Output the (x, y) coordinate of the center of the cell containing the given text.  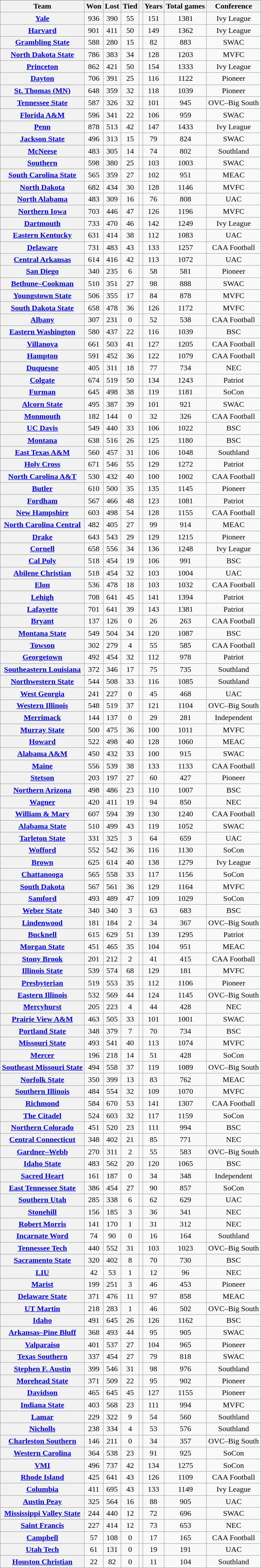
62 (153, 1200)
91 (153, 1453)
383 (112, 54)
568 (112, 1405)
Western Illinois (42, 705)
Southern (42, 163)
North Dakota State (42, 54)
1022 (186, 428)
591 (94, 356)
850 (186, 802)
251 (112, 1284)
Robert Morris (42, 1224)
506 (94, 296)
170 (112, 1224)
386 (94, 1188)
Grambling State (42, 42)
Idaho (42, 1321)
Sacramento State (42, 1260)
1433 (186, 127)
Lehigh (42, 597)
504 (112, 633)
925 (186, 1453)
368 (94, 1333)
Alcorn State (42, 404)
824 (186, 139)
58 (153, 271)
235 (112, 271)
615 (94, 935)
537 (112, 1345)
8 (130, 1260)
391 (112, 79)
495 (94, 404)
427 (186, 778)
Southeast Missouri State (42, 1067)
596 (94, 115)
Illinois State (42, 971)
309 (112, 199)
379 (112, 1031)
279 (112, 645)
489 (112, 898)
North Carolina A&T (42, 476)
683 (186, 910)
Lindenwood (42, 923)
502 (186, 1309)
Harvard (42, 30)
94 (153, 802)
695 (112, 1489)
Duquesne (42, 368)
1362 (186, 30)
1275 (186, 1465)
147 (153, 127)
857 (186, 1188)
Morehead State (42, 1381)
446 (112, 211)
Gardner–Webb (42, 1152)
580 (94, 332)
Morgan State (42, 947)
Missouri State (42, 1043)
Lost (112, 6)
52 (153, 320)
1060 (186, 742)
367 (186, 923)
583 (186, 1152)
901 (94, 30)
476 (112, 1296)
437 (112, 332)
142 (153, 223)
387 (112, 404)
Prairie View A&M (42, 1019)
130 (153, 814)
364 (94, 1453)
Mercyhurst (42, 1007)
584 (94, 1103)
Valparaiso (42, 1345)
588 (94, 42)
Stony Brook (42, 959)
1172 (186, 308)
Alabama State (42, 826)
453 (186, 1284)
Mercer (42, 1055)
530 (94, 476)
762 (186, 1079)
North Carolina Central (42, 525)
346 (112, 669)
1156 (186, 874)
Northern Iowa (42, 211)
Northern Colorado (42, 1128)
1011 (186, 730)
Utah Tech (42, 1550)
96 (186, 1272)
Delaware State (42, 1296)
522 (94, 742)
902 (186, 1381)
Florida A&M (42, 115)
1001 (186, 1019)
914 (186, 525)
Merrimack (42, 717)
Youngstown State (42, 296)
Presbyterian (42, 983)
463 (94, 1019)
184 (112, 923)
Jackson State (42, 139)
484 (94, 1091)
241 (94, 693)
21 (130, 1140)
154 (153, 67)
390 (112, 18)
581 (186, 271)
554 (112, 1091)
1023 (186, 1248)
9 (130, 1417)
1133 (186, 766)
30 (130, 187)
229 (94, 1417)
118 (153, 91)
Bethune–Cookman (42, 284)
13 (130, 1079)
William & Mary (42, 814)
542 (112, 850)
1085 (186, 681)
Tennessee State (42, 103)
470 (112, 223)
191 (186, 1550)
Villanova (42, 344)
1333 (186, 67)
1394 (186, 597)
Alabama A&M (42, 754)
1065 (186, 1164)
Rhode Island (42, 1477)
281 (186, 717)
Marist (42, 1284)
457 (112, 452)
1205 (186, 344)
203 (94, 778)
653 (186, 1526)
544 (94, 681)
505 (112, 1019)
1257 (186, 247)
Wofford (42, 850)
84 (153, 296)
1180 (186, 440)
Mississippi Valley State (42, 1514)
401 (94, 1345)
1159 (186, 1115)
Lafayette (42, 609)
Dayton (42, 79)
338 (112, 1200)
Houston Christian (42, 1562)
108 (112, 1538)
1074 (186, 1043)
513 (112, 127)
Idaho State (42, 1164)
1106 (186, 983)
201 (94, 959)
85 (153, 1140)
Central Arkansas (42, 259)
1104 (186, 705)
978 (186, 657)
492 (94, 657)
334 (112, 1429)
99 (153, 525)
331 (94, 838)
285 (94, 1200)
68 (130, 971)
1122 (186, 79)
280 (112, 42)
1130 (186, 850)
165 (186, 1538)
696 (186, 1514)
Wagner (42, 802)
708 (94, 597)
553 (112, 983)
164 (186, 1236)
508 (112, 681)
1146 (186, 187)
380 (112, 163)
1007 (186, 790)
706 (94, 79)
945 (186, 103)
491 (94, 1321)
123 (153, 500)
75 (153, 669)
149 (153, 30)
Texas Southern (42, 1357)
Hampton (42, 356)
1052 (186, 826)
Nicholls (42, 1429)
Team (42, 6)
72 (153, 1514)
733 (94, 223)
Richmond (42, 1103)
1196 (186, 211)
7 (130, 1031)
372 (94, 669)
73 (153, 1526)
211 (112, 1441)
146 (94, 1441)
Austin Peay (42, 1501)
Incarnate Word (42, 1236)
434 (112, 187)
St. Thomas (MN) (42, 91)
610 (94, 488)
57 (94, 1538)
20 (130, 1164)
1272 (186, 464)
Princeton (42, 67)
Norfolk State (42, 1079)
199 (94, 1284)
486 (112, 790)
Yale (42, 18)
124 (153, 995)
959 (186, 115)
731 (94, 247)
Portland State (42, 1031)
1240 (186, 814)
197 (112, 778)
UC Davis (42, 428)
270 (94, 1152)
Maine (42, 766)
VMI (42, 1465)
Sacred Heart (42, 1176)
Bucknell (42, 935)
1048 (186, 452)
1215 (186, 537)
Stonehill (42, 1212)
156 (94, 1212)
East Texas A&M (42, 452)
205 (94, 1007)
1079 (186, 356)
420 (94, 802)
661 (94, 344)
322 (112, 1417)
121 (153, 705)
77 (153, 368)
South Dakota State (42, 308)
532 (94, 995)
Dartmouth (42, 223)
638 (94, 440)
1203 (186, 54)
520 (112, 1128)
671 (94, 464)
East Tennessee State (42, 1188)
466 (112, 500)
587 (94, 103)
Samford (42, 898)
503 (112, 344)
Colgate (42, 380)
Tennessee Tech (42, 1248)
New Hampshire (42, 513)
1089 (186, 1067)
Monmouth (42, 416)
Weber State (42, 910)
574 (112, 971)
Saint Francis (42, 1526)
351 (112, 284)
1070 (186, 1091)
509 (112, 1381)
Brown (42, 862)
Towson (42, 645)
313 (112, 139)
Chattanooga (42, 874)
936 (94, 18)
Howard (42, 742)
122 (153, 356)
802 (186, 151)
Furman (42, 392)
283 (112, 1309)
1083 (186, 235)
238 (94, 1429)
786 (94, 54)
643 (94, 537)
97 (153, 1296)
48 (130, 500)
1002 (186, 476)
Northern Arizona (42, 790)
1029 (186, 898)
West Georgia (42, 693)
Eastern Kentucky (42, 235)
670 (112, 1103)
416 (112, 259)
Southeastern Louisiana (42, 669)
83 (153, 1079)
452 (112, 356)
102 (153, 175)
231 (112, 320)
North Dakota (42, 187)
Butler (42, 488)
1243 (186, 380)
548 (94, 705)
737 (112, 1465)
Georgetown (42, 657)
564 (112, 1501)
212 (112, 959)
131 (112, 1550)
Campbell (42, 1538)
161 (94, 1176)
Montana State (42, 633)
1307 (186, 1103)
450 (94, 754)
858 (186, 1296)
421 (112, 67)
1295 (186, 935)
Northwestern State (42, 681)
San Diego (42, 271)
Murray State (42, 730)
771 (186, 1140)
625 (94, 862)
305 (112, 151)
1032 (186, 585)
The Citadel (42, 1115)
Tarleton State (42, 838)
883 (186, 42)
South Dakota (42, 886)
915 (186, 754)
136 (153, 549)
110 (153, 790)
1072 (186, 259)
Eastern Illinois (42, 995)
516 (112, 440)
976 (186, 1369)
357 (186, 1441)
63 (153, 910)
703 (94, 211)
Drake (42, 537)
Penn (42, 127)
Tied (130, 6)
648 (94, 91)
468 (186, 693)
Won (94, 6)
475 (112, 730)
76 (153, 199)
598 (94, 163)
Southern Illinois (42, 1091)
Bryant (42, 621)
337 (94, 1357)
403 (94, 1405)
196 (94, 1055)
Stephen F. Austin (42, 1369)
South Carolina State (42, 175)
Indiana State (42, 1405)
730 (186, 1260)
North Alabama (42, 199)
482 (94, 525)
862 (94, 67)
McNeese (42, 151)
187 (112, 1176)
541 (112, 1043)
1181 (186, 392)
585 (186, 645)
543 (112, 537)
1109 (186, 1477)
921 (186, 404)
1248 (186, 549)
425 (94, 1477)
1164 (186, 886)
576 (186, 1429)
Columbia (42, 1489)
151 (153, 18)
Cornell (42, 549)
Total games (186, 6)
415 (186, 959)
139 (153, 935)
561 (112, 886)
1249 (186, 223)
1004 (186, 573)
Western Carolina (42, 1453)
Lamar (42, 1417)
350 (94, 1079)
Years (153, 6)
302 (94, 645)
659 (186, 838)
Conference (233, 6)
965 (186, 1345)
263 (186, 621)
524 (94, 1115)
135 (153, 488)
185 (112, 1212)
674 (94, 380)
355 (112, 296)
143 (153, 609)
60 (153, 778)
Stetson (42, 778)
Albany (42, 320)
594 (112, 814)
UT Martin (42, 1309)
494 (94, 1067)
1279 (186, 862)
888 (186, 284)
320 (94, 1260)
808 (186, 199)
1149 (186, 1489)
125 (153, 440)
562 (112, 1164)
244 (94, 1514)
Abilene Christian (42, 573)
138 (153, 862)
Holy Cross (42, 464)
Arkansas–Pine Bluff (42, 1333)
631 (94, 235)
536 (94, 585)
Southern Utah (42, 1200)
701 (94, 609)
499 (112, 826)
223 (112, 1007)
LIU (42, 1272)
61 (94, 1550)
Elon (42, 585)
64 (153, 838)
Central Connecticut (42, 1140)
Cal Poly (42, 561)
307 (94, 320)
Montana (42, 440)
607 (94, 814)
Davidson (42, 1393)
312 (186, 1224)
1081 (186, 500)
1003 (186, 163)
Fordham (42, 500)
Delaware (42, 247)
Charleston Southern (42, 1441)
1087 (186, 633)
569 (112, 995)
735 (186, 669)
682 (94, 187)
88 (153, 1501)
1162 (186, 1321)
991 (186, 561)
Eastern Washington (42, 332)
818 (186, 1357)
182 (94, 416)
